Search for the cell housing the specified text and yield its [X, Y] center coordinate. 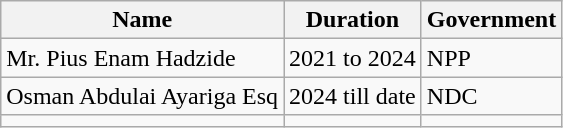
Mr. Pius Enam Hadzide [142, 58]
NDC [491, 96]
Duration [353, 20]
2021 to 2024 [353, 58]
NPP [491, 58]
2024 till date [353, 96]
Osman Abdulai Ayariga Esq [142, 96]
Name [142, 20]
Government [491, 20]
